Extract the (X, Y) coordinate from the center of the cell holding the provided text.  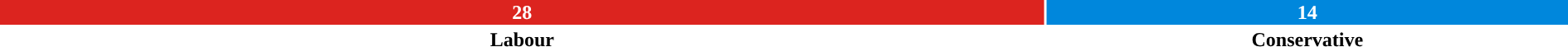
28 (523, 12)
14 (1307, 12)
